Scan for the cell matching the given text and deliver its (x, y) coordinate at center. 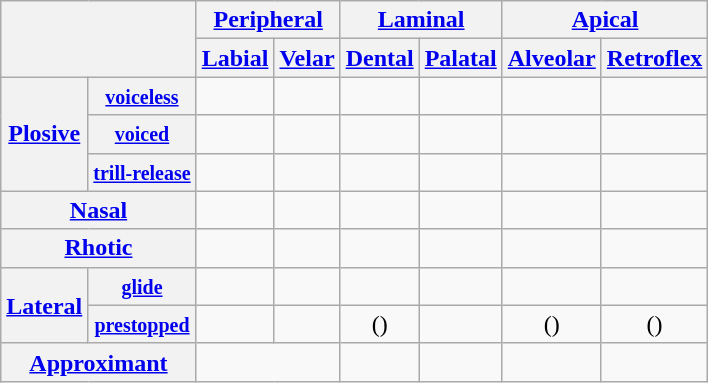
voiceless (142, 96)
Nasal (98, 210)
Peripheral (268, 20)
Alveolar (552, 58)
Lateral (44, 305)
Labial (235, 58)
Velar (307, 58)
trill-release (142, 172)
glide (142, 286)
Laminal (421, 20)
prestopped (142, 324)
Rhotic (98, 248)
Dental (380, 58)
voiced (142, 134)
Plosive (44, 134)
Retroflex (654, 58)
Approximant (98, 362)
Palatal (460, 58)
Apical (605, 20)
